Detect which cell encompasses the target text, then output its (x, y) center coordinate. 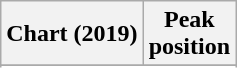
Chart (2019) (72, 34)
Peakposition (189, 34)
